Scan for the cell matching the given text and deliver its [x, y] coordinate at center. 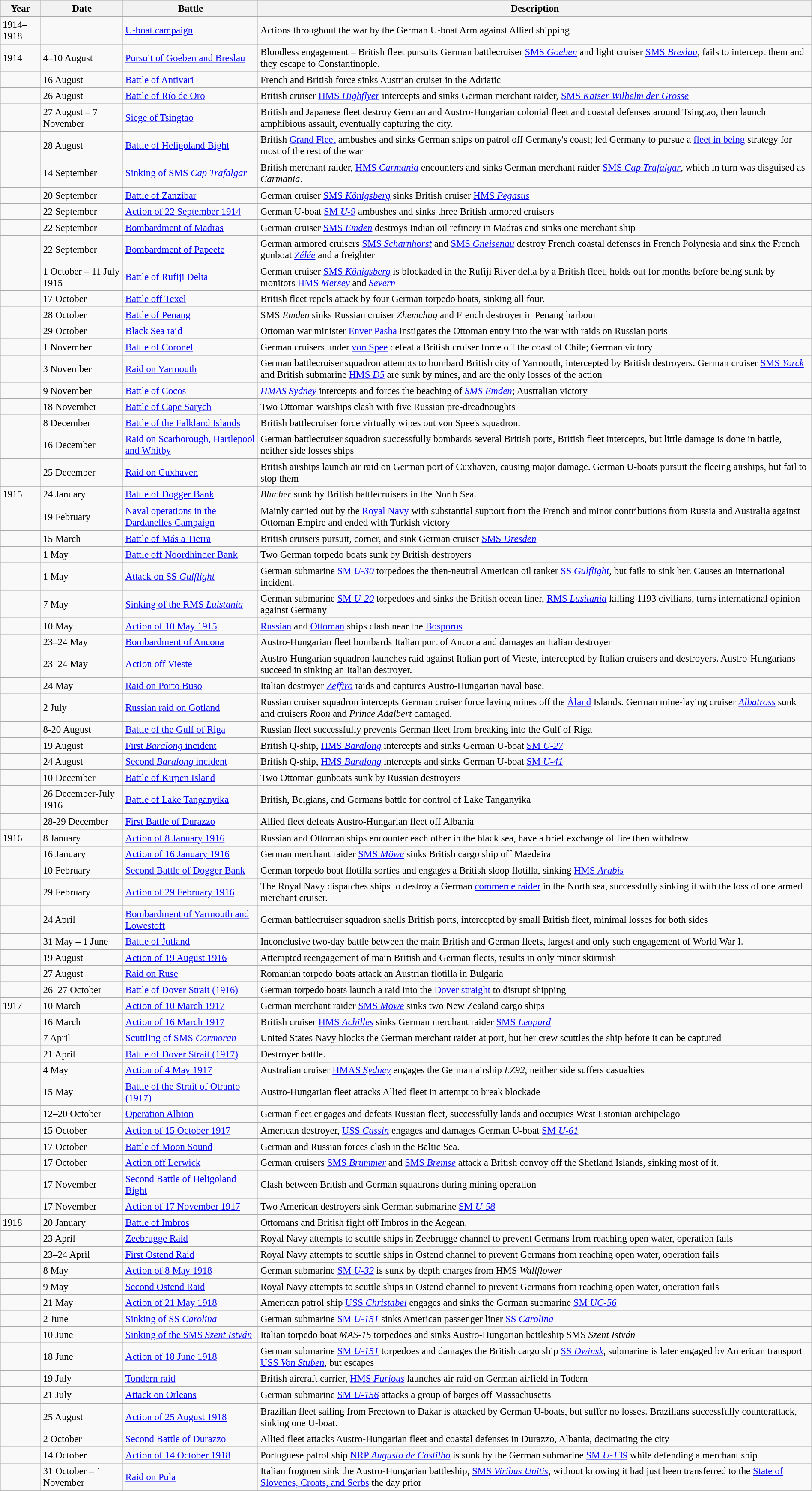
27 August – 7 November [82, 118]
1915 [21, 495]
Allied fleet attacks Austro-Hungarian fleet and coastal defenses in Durazzo, Albania, decimating the city [535, 1439]
19 February [82, 517]
Destroyer battle. [535, 1054]
Battle of Cocos [190, 391]
Battle of Lake Tanganyika [190, 799]
German cruisers SMS Brummer and SMS Bremse attack a British convoy off the Shetland Islands, sinking most of it. [535, 1162]
Battle of Dover Strait (1916) [190, 990]
16 January [82, 854]
15 May [82, 1093]
10 February [82, 870]
Action of 21 May 1918 [190, 1303]
German battlecruiser squadron shells British ports, intercepted by small British fleet, minimal losses for both sides [535, 919]
Pursuit of Goeben and Breslau [190, 58]
Operation Albion [190, 1114]
Black Sea raid [190, 331]
20 January [82, 1222]
Battle of Zanzibar [190, 195]
British merchant raider, HMS Carmania encounters and sinks German merchant raider SMS Cap Trafalgar, which in turn was disguised as Carmania. [535, 173]
18 June [82, 1357]
Battle of Kirpen Island [190, 778]
Action off Vieste [190, 664]
German torpedo boat flotilla sorties and engages a British sloop flotilla, sinking HMS Arabis [535, 870]
HMAS Sydney intercepts and forces the beaching of SMS Emden; Australian victory [535, 391]
16 March [82, 1022]
24 April [82, 919]
Inconclusive two-day battle between the main British and German fleets, largest and only such engagement of World War I. [535, 942]
Date [82, 9]
15 October [82, 1130]
British aircraft carrier, HMS Furious launches air raid on German airfield in Todern [535, 1379]
28-29 December [82, 822]
Zeebrugge Raid [190, 1239]
Battle of Coronel [190, 347]
Action of 16 January 1916 [190, 854]
8-20 August [82, 730]
1 October – 11 July 1915 [82, 277]
British airships launch air raid on German port of Cuxhaven, causing major damage. German U-boats pursuit the fleeing airships, but fail to stop them [535, 473]
Action of 19 August 1916 [190, 958]
German submarine SM U-156 attacks a group of barges off Massachusetts [535, 1395]
21 July [82, 1395]
1918 [21, 1222]
Ottomans and British fight off Imbros in the Aegean. [535, 1222]
1914 [21, 58]
Raid on Ruse [190, 974]
Battle of Heligoland Bight [190, 146]
Battle off Noordhinder Bank [190, 554]
Action of 8 January 1916 [190, 838]
Sinking of SS Carolina [190, 1319]
British Q-ship, HMS Baralong intercepts and sinks German U-boat SM U-27 [535, 746]
German torpedo boats launch a raid into the Dover straight to disrupt shipping [535, 990]
Russian and Ottoman ships encounter each other in the black sea, have a brief exchange of fire then withdraw [535, 838]
German submarine SM U-32 is sunk by depth charges from HMS Wallflower [535, 1271]
German U-boat SM U-9 ambushes and sinks three British armored cruisers [535, 211]
Bombardment of Ancona [190, 642]
10 June [82, 1335]
Austro-Hungarian fleet attacks Allied fleet in attempt to break blockade [535, 1093]
31 October – 1 November [82, 1476]
Two German torpedo boats sunk by British destroyers [535, 554]
Ottoman war minister Enver Pasha instigates the Ottoman entry into the war with raids on Russian ports [535, 331]
British cruisers pursuit, corner, and sink German cruiser SMS Dresden [535, 539]
United States Navy blocks the German merchant raider at port, but her crew scuttles the ship before it can be captured [535, 1038]
Sinking of the SMS Szent István [190, 1335]
British battlecruiser force virtually wipes out von Spee's squadron. [535, 423]
Action of 4 May 1917 [190, 1070]
Battle of Dover Strait (1917) [190, 1054]
Action of 10 May 1915 [190, 626]
8 December [82, 423]
Action of 18 June 1918 [190, 1357]
Royal Navy attempts to scuttle ships in Zeebrugge channel to prevent Germans from reaching open water, operation fails [535, 1239]
Bombardment of Papeete [190, 249]
German submarine SM U-151 sinks American passenger liner SS Carolina [535, 1319]
Battle of Más a Tierra [190, 539]
British cruiser HMS Highflyer intercepts and sinks German merchant raider, SMS Kaiser Wilhelm der Grosse [535, 96]
Battle [190, 9]
German merchant raider SMS Möwe sinks two New Zealand cargo ships [535, 1006]
American patrol ship USS Christabel engages and sinks the German submarine SM UC-56 [535, 1303]
16 August [82, 80]
Allied fleet defeats Austro-Hungarian fleet off Albania [535, 822]
Raid on Porto Buso [190, 686]
Battle of Cape Sarych [190, 407]
Australian cruiser HMAS Sydney engages the German airship LZ92, neither side suffers casualties [535, 1070]
Bombardment of Yarmouth and Lowestoft [190, 919]
First Ostend Raid [190, 1254]
Action of 14 October 1918 [190, 1455]
Blucher sunk by British battlecruisers in the North Sea. [535, 495]
26 December-July 1916 [82, 799]
23 April [82, 1239]
Battle of Río de Oro [190, 96]
Battle of Moon Sound [190, 1147]
Second Battle of Heligoland Bight [190, 1184]
American destroyer, USS Cassin engages and damages German U-boat SM U-61 [535, 1130]
German submarine SM U-30 torpedoes the then-neutral American oil tanker SS Gulflight, but fails to sink her. Causes an international incident. [535, 577]
U-boat campaign [190, 31]
Second Ostend Raid [190, 1287]
29 February [82, 892]
SMS Emden sinks Russian cruiser Zhemchug and French destroyer in Penang harbour [535, 315]
20 September [82, 195]
1 November [82, 347]
Austro-Hungarian fleet bombards Italian port of Ancona and damages an Italian destroyer [535, 642]
4 May [82, 1070]
Battle of the Strait of Otranto (1917) [190, 1093]
Action of 10 March 1917 [190, 1006]
Two Ottoman gunboats sunk by Russian destroyers [535, 778]
16 December [82, 445]
Action of 29 February 1916 [190, 892]
Battle of Imbros [190, 1222]
23–24 April [82, 1254]
Russian fleet successfully prevents German fleet from breaking into the Gulf of Riga [535, 730]
Year [21, 9]
28 August [82, 146]
Action of 8 May 1918 [190, 1271]
Sinking of the RMS Luistania [190, 604]
Battle of Antivari [190, 80]
25 August [82, 1417]
French and British force sinks Austrian cruiser in the Adriatic [535, 80]
1916 [21, 838]
Russian raid on Gotland [190, 708]
Clash between British and German squadrons during mining operation [535, 1184]
Action off Lerwick [190, 1162]
Romanian torpedo boats attack an Austrian flotilla in Bulgaria [535, 974]
Battle of the Gulf of Riga [190, 730]
10 March [82, 1006]
Naval operations in the Dardanelles Campaign [190, 517]
Sinking of SMS Cap Trafalgar [190, 173]
8 January [82, 838]
Battle of Penang [190, 315]
British cruiser HMS Achilles sinks German merchant raider SMS Leopard [535, 1022]
3 November [82, 369]
German and Russian forces clash in the Baltic Sea. [535, 1147]
Battle of Dogger Bank [190, 495]
26 August [82, 96]
Actions throughout the war by the German U-boat Arm against Allied shipping [535, 31]
4–10 August [82, 58]
19 July [82, 1379]
Portuguese patrol ship NRP Augusto de Castilho is sunk by the German submarine SM U-139 while defending a merchant ship [535, 1455]
21 May [82, 1303]
26–27 October [82, 990]
10 December [82, 778]
First Battle of Durazzo [190, 822]
Tondern raid [190, 1379]
Raid on Pula [190, 1476]
Two Ottoman warships clash with five Russian pre-dreadnoughts [535, 407]
German merchant raider SMS Möwe sinks British cargo ship off Maedeira [535, 854]
Raid on Yarmouth [190, 369]
Two American destroyers sink German submarine SM U-58 [535, 1207]
9 November [82, 391]
8 May [82, 1271]
14 October [82, 1455]
Italian torpedo boat MAS-15 torpedoes and sinks Austro-Hungarian battleship SMS Szent István [535, 1335]
21 April [82, 1054]
Action of 25 August 1918 [190, 1417]
Action of 17 November 1917 [190, 1207]
Raid on Scarborough, Hartlepool and Whitby [190, 445]
Action of 15 October 1917 [190, 1130]
First Baralong incident [190, 746]
Italian destroyer Zeffiro raids and captures Austro-Hungarian naval base. [535, 686]
1917 [21, 1006]
24 January [82, 495]
Second Battle of Durazzo [190, 1439]
Action of 22 September 1914 [190, 211]
German cruiser SMS Emden destroys Indian oil refinery in Madras and sinks one merchant ship [535, 228]
Second Baralong incident [190, 762]
2 October [82, 1439]
Attack on SS Gulflight [190, 577]
Siege of Tsingtao [190, 118]
18 November [82, 407]
Battle of Rufiji Delta [190, 277]
British fleet repels attack by four German torpedo boats, sinking all four. [535, 299]
28 October [82, 315]
British, Belgians, and Germans battle for control of Lake Tanganyika [535, 799]
Scuttling of SMS Cormoran [190, 1038]
9 May [82, 1287]
15 March [82, 539]
Bombardment of Madras [190, 228]
Battle of the Falkland Islands [190, 423]
German fleet engages and defeats Russian fleet, successfully lands and occupies West Estonian archipelago [535, 1114]
Action of 16 March 1917 [190, 1022]
1914–1918 [21, 31]
Russian and Ottoman ships clash near the Bosporus [535, 626]
12–20 October [82, 1114]
7 April [82, 1038]
27 August [82, 974]
14 September [82, 173]
Battle off Texel [190, 299]
24 August [82, 762]
10 May [82, 626]
Description [535, 9]
25 December [82, 473]
2 June [82, 1319]
German cruisers under von Spee defeat a British cruiser force off the coast of Chile; German victory [535, 347]
Raid on Cuxhaven [190, 473]
24 May [82, 686]
British Q-ship, HMS Baralong intercepts and sinks German U-boat SM U-41 [535, 762]
Attack on Orleans [190, 1395]
Battle of Jutland [190, 942]
31 May – 1 June [82, 942]
Second Battle of Dogger Bank [190, 870]
29 October [82, 331]
Attempted reengagement of main British and German fleets, results in only minor skirmish [535, 958]
German cruiser SMS Königsberg sinks British cruiser HMS Pegasus [535, 195]
2 July [82, 708]
7 May [82, 604]
